Pinpoint the cell where the given text exists, returning its [X, Y] midpoint coordinate. 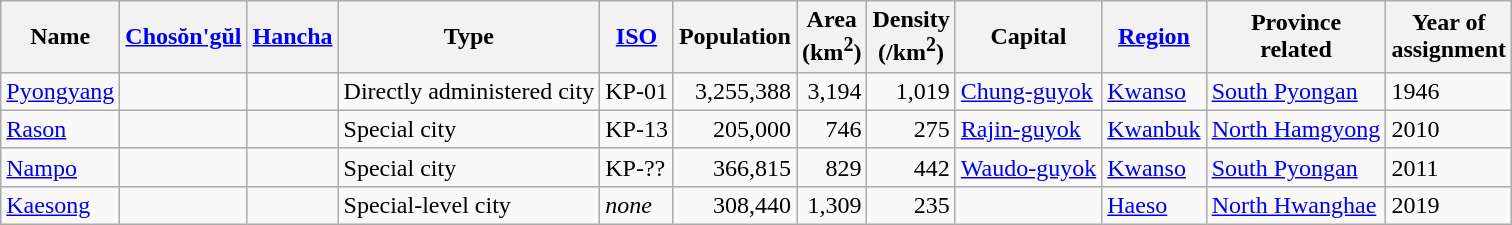
Haeso [1154, 205]
1,309 [831, 205]
Name [60, 37]
Chung-guyok [1028, 91]
442 [911, 167]
2019 [1449, 205]
Chosŏn'gŭl [184, 37]
3,255,388 [734, 91]
Kwanbuk [1154, 129]
235 [911, 205]
366,815 [734, 167]
Directly administered city [469, 91]
Rajin-guyok [1028, 129]
3,194 [831, 91]
829 [831, 167]
Hancha [292, 37]
KP-13 [637, 129]
North Hwanghae [1296, 205]
308,440 [734, 205]
Population [734, 37]
275 [911, 129]
Kaesong [60, 205]
Year ofassignment [1449, 37]
Rason [60, 129]
Region [1154, 37]
KP-?? [637, 167]
Special-level city [469, 205]
205,000 [734, 129]
1946 [1449, 91]
Nampo [60, 167]
2011 [1449, 167]
none [637, 205]
Pyongyang [60, 91]
Type [469, 37]
Waudo-guyok [1028, 167]
746 [831, 129]
1,019 [911, 91]
Provincerelated [1296, 37]
Capital [1028, 37]
Density(/km2) [911, 37]
North Hamgyong [1296, 129]
2010 [1449, 129]
ISO [637, 37]
KP-01 [637, 91]
Area(km2) [831, 37]
